Output the (x, y) coordinate of the center of the cell containing the given text.  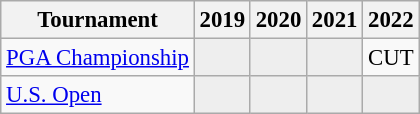
2021 (335, 20)
CUT (391, 58)
U.S. Open (98, 95)
2022 (391, 20)
2020 (278, 20)
PGA Championship (98, 58)
Tournament (98, 20)
2019 (222, 20)
